Search for the cell housing the specified text and yield its (x, y) center coordinate. 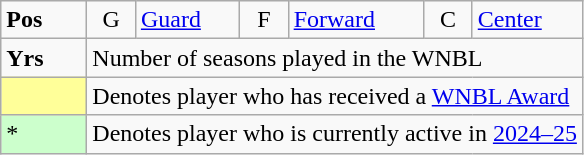
Guard (187, 20)
Center (527, 20)
C (448, 20)
Yrs (44, 58)
Forward (356, 20)
G (112, 20)
Pos (44, 20)
F (264, 20)
* (44, 134)
Denotes player who is currently active in 2024–25 (335, 134)
Denotes player who has received a WNBL Award (335, 96)
Number of seasons played in the WNBL (335, 58)
